Search for the cell housing the specified text and yield its [x, y] center coordinate. 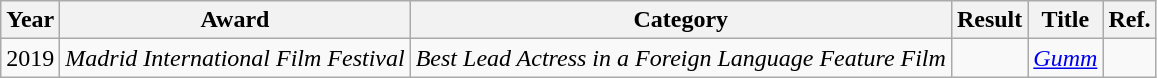
Best Lead Actress in a Foreign Language Feature Film [680, 58]
Title [1066, 20]
Category [680, 20]
Ref. [1130, 20]
Gumm [1066, 58]
Result [989, 20]
2019 [30, 58]
Madrid International Film Festival [235, 58]
Year [30, 20]
Award [235, 20]
